Determine the (X, Y) coordinate at the center of the cell enclosing the given text.  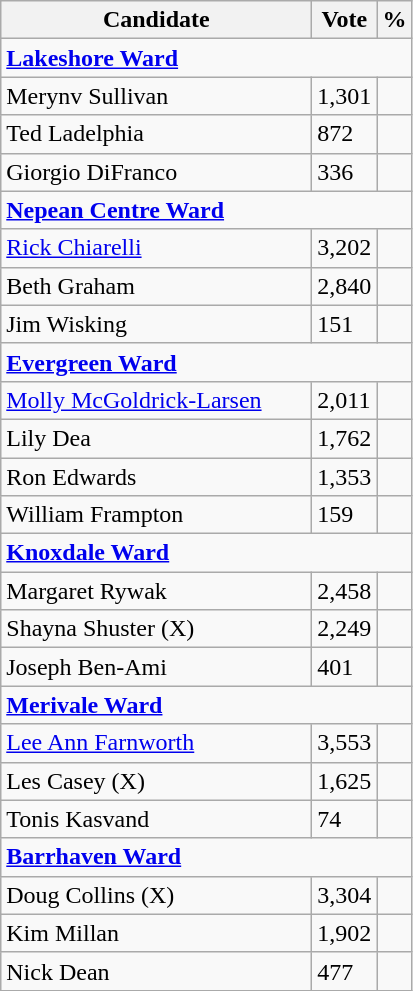
Kim Millan (156, 933)
Beth Graham (156, 286)
401 (344, 667)
74 (344, 819)
Barrhaven Ward (206, 857)
Shayna Shuster (X) (156, 629)
2,458 (344, 591)
Nepean Centre Ward (206, 210)
Knoxdale Ward (206, 553)
477 (344, 971)
Doug Collins (X) (156, 895)
Jim Wisking (156, 324)
1,902 (344, 933)
Vote (344, 20)
Lakeshore Ward (206, 58)
159 (344, 515)
Merivale Ward (206, 705)
Rick Chiarelli (156, 248)
Lee Ann Farnworth (156, 743)
Lily Dea (156, 438)
Joseph Ben-Ami (156, 667)
Tonis Kasvand (156, 819)
Ron Edwards (156, 477)
3,304 (344, 895)
Nick Dean (156, 971)
Candidate (156, 20)
1,301 (344, 96)
Ted Ladelphia (156, 134)
1,762 (344, 438)
2,249 (344, 629)
2,840 (344, 286)
Evergreen Ward (206, 362)
151 (344, 324)
3,553 (344, 743)
2,011 (344, 400)
3,202 (344, 248)
Molly McGoldrick-Larsen (156, 400)
Merynv Sullivan (156, 96)
William Frampton (156, 515)
Margaret Rywak (156, 591)
1,353 (344, 477)
Giorgio DiFranco (156, 172)
% (394, 20)
336 (344, 172)
1,625 (344, 781)
872 (344, 134)
Les Casey (X) (156, 781)
